Search for the cell housing the specified text and yield its (X, Y) center coordinate. 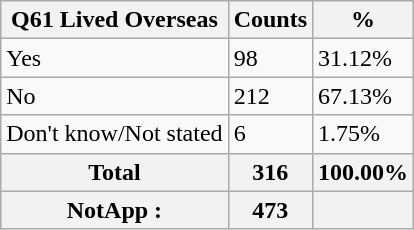
Don't know/Not stated (114, 134)
Q61 Lived Overseas (114, 20)
67.13% (364, 96)
31.12% (364, 58)
% (364, 20)
No (114, 96)
6 (270, 134)
Total (114, 172)
98 (270, 58)
Counts (270, 20)
1.75% (364, 134)
100.00% (364, 172)
Yes (114, 58)
473 (270, 210)
212 (270, 96)
NotApp : (114, 210)
316 (270, 172)
